Scan for the cell matching the given text and deliver its [x, y] coordinate at center. 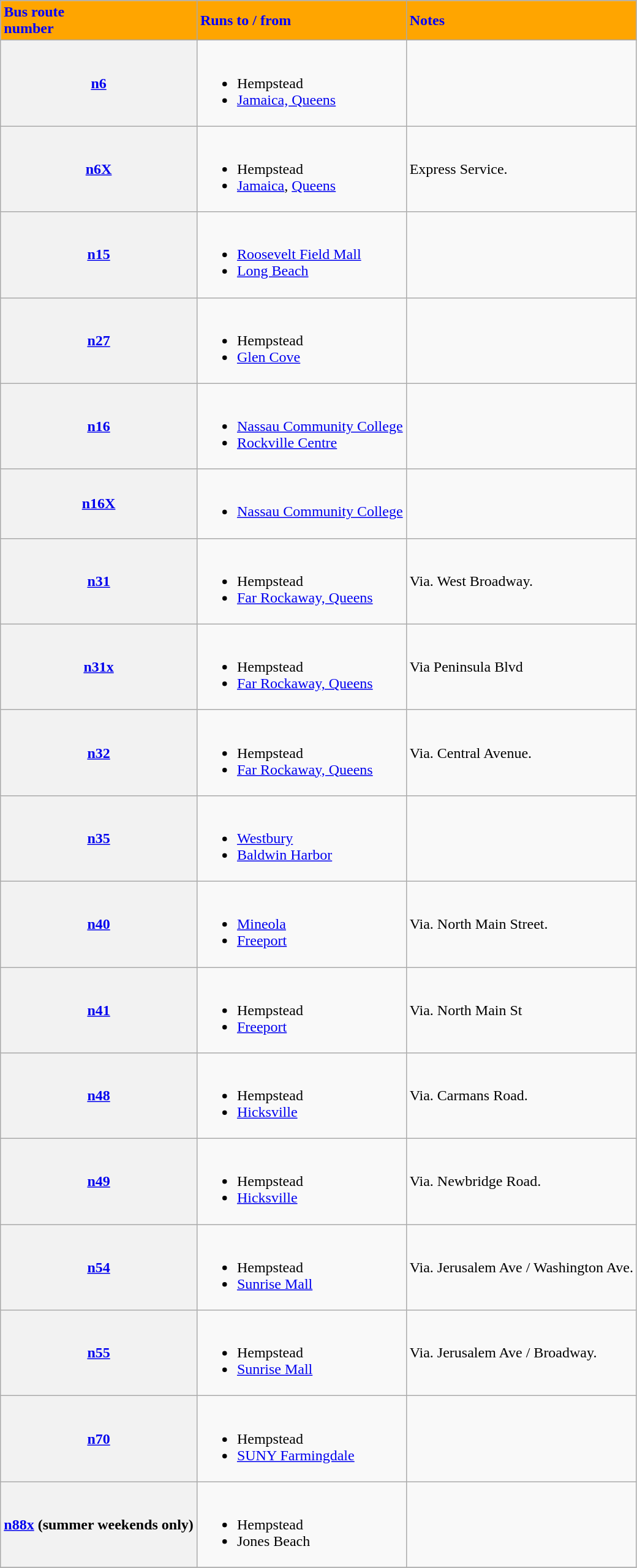
n49 [99, 1182]
n48 [99, 1096]
n16X [99, 503]
n32 [99, 752]
n40 [99, 924]
Notes [521, 21]
Via. Jerusalem Ave / Washington Ave. [521, 1267]
HempsteadGlen Cove [301, 340]
n70 [99, 1439]
Roosevelt Field MallLong Beach [301, 255]
Via. Carmans Road. [521, 1096]
n27 [99, 340]
Nassau Community CollegeRockville Centre [301, 426]
n54 [99, 1267]
Via. Newbridge Road. [521, 1182]
Express Service. [521, 169]
Bus routenumber [99, 21]
n31x [99, 667]
Via. West Broadway. [521, 581]
n16 [99, 426]
WestburyBaldwin Harbor [301, 838]
n31 [99, 581]
n6 [99, 83]
Via. Jerusalem Ave / Broadway. [521, 1353]
Via. North Main St [521, 1010]
Via Peninsula Blvd [521, 667]
n15 [99, 255]
n88x (summer weekends only) [99, 1525]
MineolaFreeport [301, 924]
n41 [99, 1010]
Runs to / from [301, 21]
n55 [99, 1353]
Nassau Community College [301, 503]
HempsteadSUNY Farmingdale [301, 1439]
n35 [99, 838]
n6X [99, 169]
HempsteadJones Beach [301, 1525]
Via. North Main Street. [521, 924]
HempsteadFreeport [301, 1010]
Via. Central Avenue. [521, 752]
